Find where the given text appears and provide that cell's center as (x, y) coordinate. 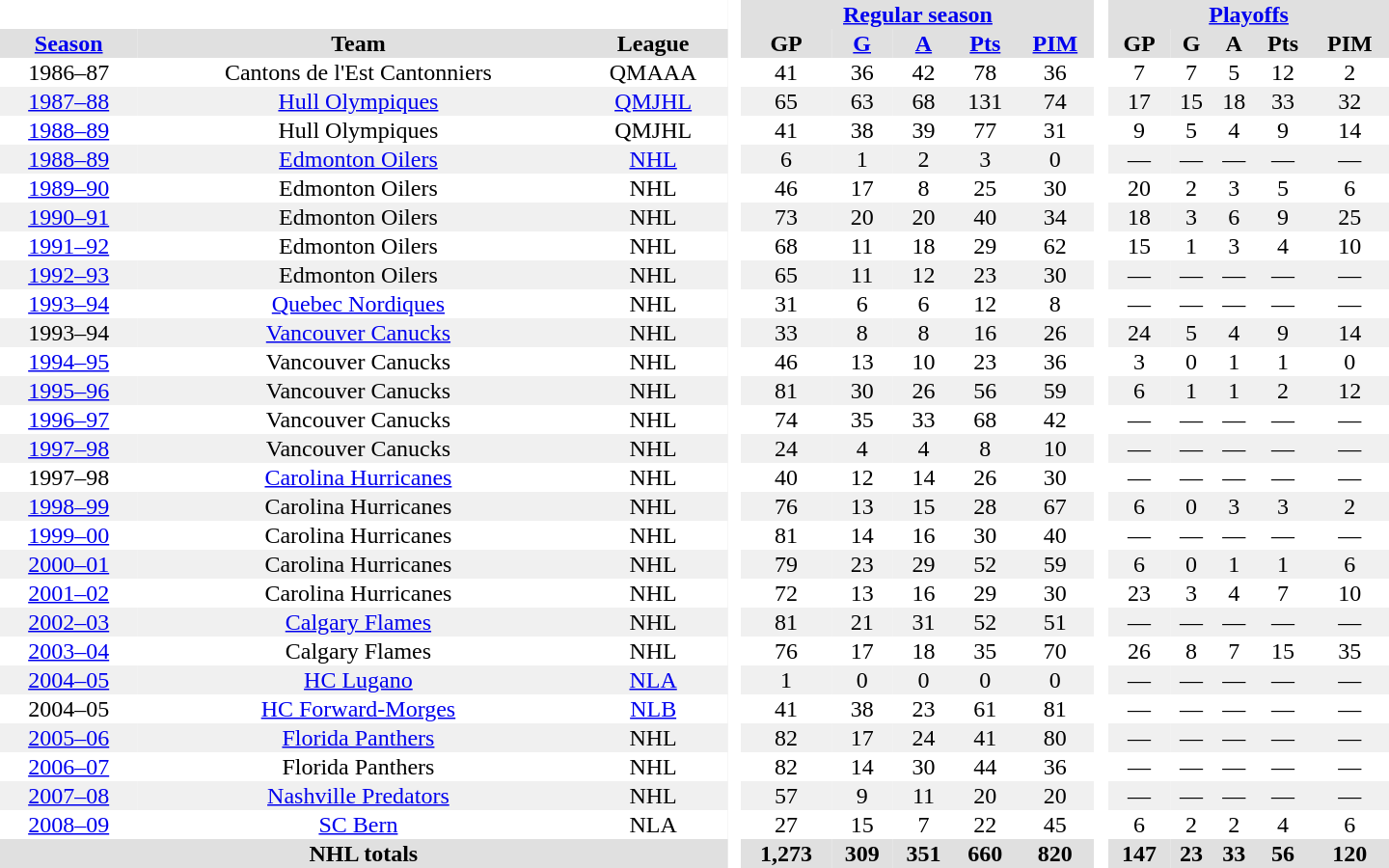
SC Bern (358, 825)
1995–96 (68, 391)
147 (1139, 854)
1994–95 (68, 362)
72 (785, 593)
2005–06 (68, 738)
27 (785, 825)
2006–07 (68, 767)
2001–02 (68, 593)
2002–03 (68, 622)
Team (358, 43)
Quebec Nordiques (358, 304)
1991–92 (68, 246)
57 (785, 796)
League (652, 43)
131 (985, 101)
HC Lugano (358, 680)
73 (785, 217)
78 (985, 72)
NLB (652, 709)
309 (862, 854)
21 (862, 622)
32 (1350, 101)
67 (1055, 506)
820 (1055, 854)
62 (1055, 246)
2007–08 (68, 796)
28 (985, 506)
Regular season (917, 14)
120 (1350, 854)
1987–88 (68, 101)
1992–93 (68, 275)
2008–09 (68, 825)
351 (924, 854)
2003–04 (68, 651)
79 (785, 564)
Season (68, 43)
Cantons de l'Est Cantonniers (358, 72)
2000–01 (68, 564)
70 (1055, 651)
Playoffs (1248, 14)
660 (985, 854)
Nashville Predators (358, 796)
77 (985, 130)
NHL totals (364, 854)
63 (862, 101)
44 (985, 767)
51 (1055, 622)
1996–97 (68, 420)
1990–91 (68, 217)
HC Forward-Morges (358, 709)
1986–87 (68, 72)
45 (1055, 825)
1998–99 (68, 506)
34 (1055, 217)
22 (985, 825)
1,273 (785, 854)
QMAAA (652, 72)
61 (985, 709)
39 (924, 130)
1999–00 (68, 535)
1989–90 (68, 188)
80 (1055, 738)
